Locate the cell with the specified text and output its [X, Y] center coordinate. 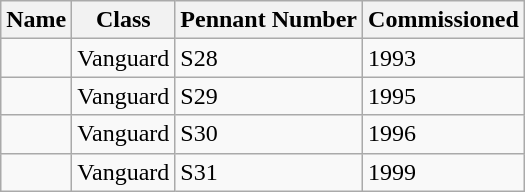
Commissioned [444, 20]
1999 [444, 172]
S28 [269, 58]
Pennant Number [269, 20]
1996 [444, 134]
Name [36, 20]
S29 [269, 96]
1993 [444, 58]
1995 [444, 96]
S30 [269, 134]
S31 [269, 172]
Class [124, 20]
